Determine the [X, Y] coordinate at the center of the cell enclosing the given text.  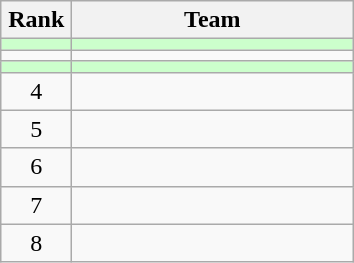
Rank [36, 20]
Team [212, 20]
4 [36, 91]
6 [36, 167]
5 [36, 129]
8 [36, 243]
7 [36, 205]
